Pinpoint the cell where the given text exists, returning its (x, y) midpoint coordinate. 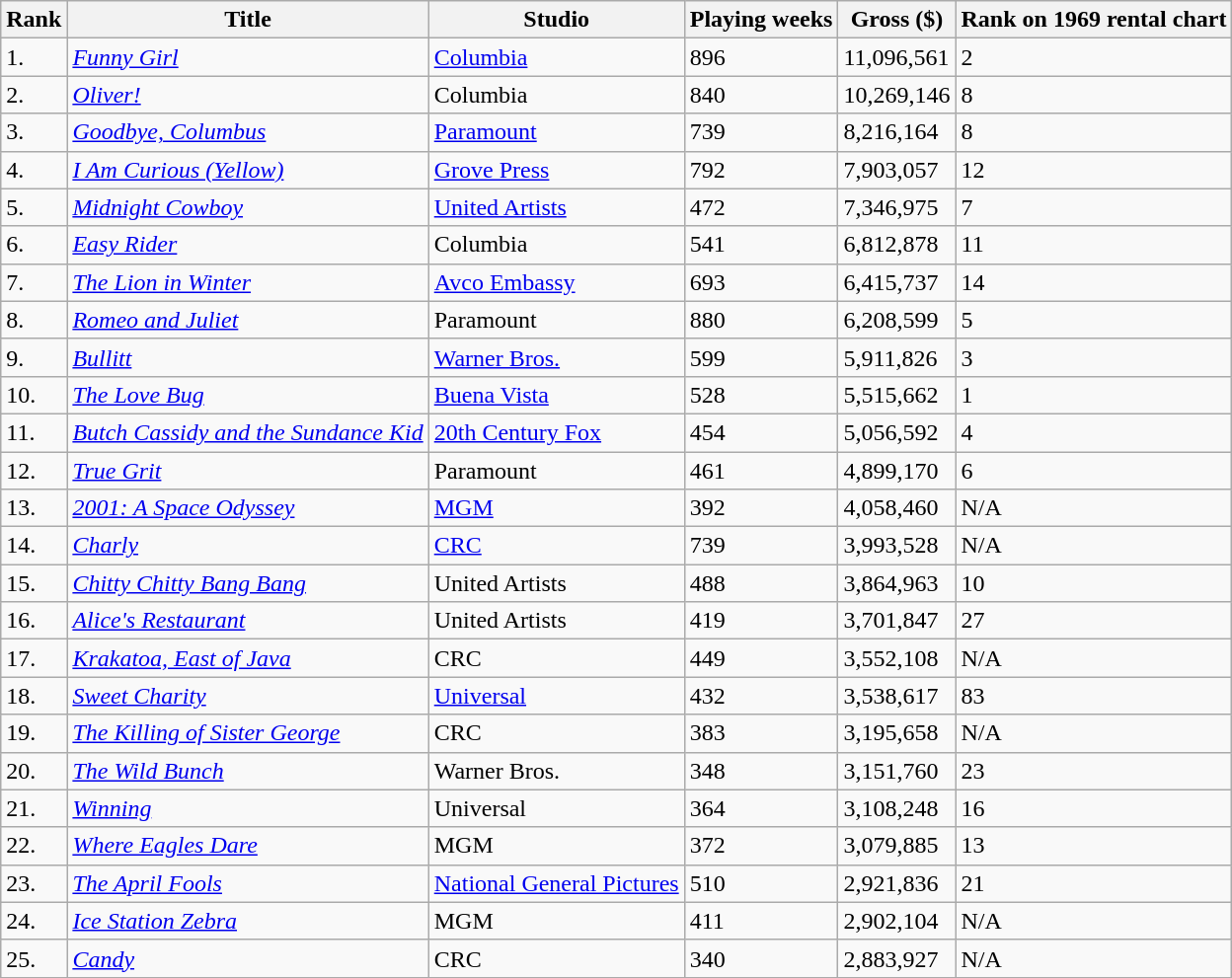
3,195,658 (896, 733)
18. (34, 696)
23. (34, 883)
411 (761, 921)
21. (34, 808)
693 (761, 282)
488 (761, 583)
14. (34, 546)
27 (1094, 621)
392 (761, 508)
599 (761, 357)
7,903,057 (896, 170)
6,208,599 (896, 320)
Funny Girl (248, 57)
3,538,617 (896, 696)
3,993,528 (896, 546)
6. (34, 245)
Avco Embassy (557, 282)
Sweet Charity (248, 696)
510 (761, 883)
2,883,927 (896, 958)
2001: A Space Odyssey (248, 508)
Krakatoa, East of Java (248, 658)
3 (1094, 357)
348 (761, 771)
Charly (248, 546)
13. (34, 508)
20th Century Fox (557, 432)
4,058,460 (896, 508)
792 (761, 170)
5,911,826 (896, 357)
7,346,975 (896, 207)
25. (34, 958)
472 (761, 207)
419 (761, 621)
3,108,248 (896, 808)
16 (1094, 808)
10. (34, 395)
8. (34, 320)
454 (761, 432)
6,812,878 (896, 245)
Bullitt (248, 357)
20. (34, 771)
14 (1094, 282)
12. (34, 471)
528 (761, 395)
The Wild Bunch (248, 771)
3,151,760 (896, 771)
6,415,737 (896, 282)
11 (1094, 245)
1. (34, 57)
15. (34, 583)
3,864,963 (896, 583)
Butch Cassidy and the Sundance Kid (248, 432)
12 (1094, 170)
7 (1094, 207)
896 (761, 57)
5,515,662 (896, 395)
11,096,561 (896, 57)
17. (34, 658)
Easy Rider (248, 245)
True Grit (248, 471)
880 (761, 320)
Midnight Cowboy (248, 207)
432 (761, 696)
Grove Press (557, 170)
364 (761, 808)
Goodbye, Columbus (248, 132)
Buena Vista (557, 395)
541 (761, 245)
16. (34, 621)
The Killing of Sister George (248, 733)
3. (34, 132)
Where Eagles Dare (248, 846)
10,269,146 (896, 95)
Candy (248, 958)
I Am Curious (Yellow) (248, 170)
2 (1094, 57)
3,701,847 (896, 621)
8,216,164 (896, 132)
23 (1094, 771)
6 (1094, 471)
2. (34, 95)
5,056,592 (896, 432)
Alice's Restaurant (248, 621)
Title (248, 20)
2,921,836 (896, 883)
Ice Station Zebra (248, 921)
7. (34, 282)
2,902,104 (896, 921)
13 (1094, 846)
11. (34, 432)
The Love Bug (248, 395)
372 (761, 846)
3,552,108 (896, 658)
Rank on 1969 rental chart (1094, 20)
5. (34, 207)
4. (34, 170)
4,899,170 (896, 471)
Studio (557, 20)
Rank (34, 20)
840 (761, 95)
24. (34, 921)
Oliver! (248, 95)
19. (34, 733)
The Lion in Winter (248, 282)
4 (1094, 432)
Winning (248, 808)
Chitty Chitty Bang Bang (248, 583)
5 (1094, 320)
3,079,885 (896, 846)
The April Fools (248, 883)
22. (34, 846)
9. (34, 357)
461 (761, 471)
340 (761, 958)
83 (1094, 696)
383 (761, 733)
National General Pictures (557, 883)
Romeo and Juliet (248, 320)
449 (761, 658)
21 (1094, 883)
10 (1094, 583)
Playing weeks (761, 20)
1 (1094, 395)
Gross ($) (896, 20)
